Extract the [X, Y] coordinate from the center of the cell holding the provided text.  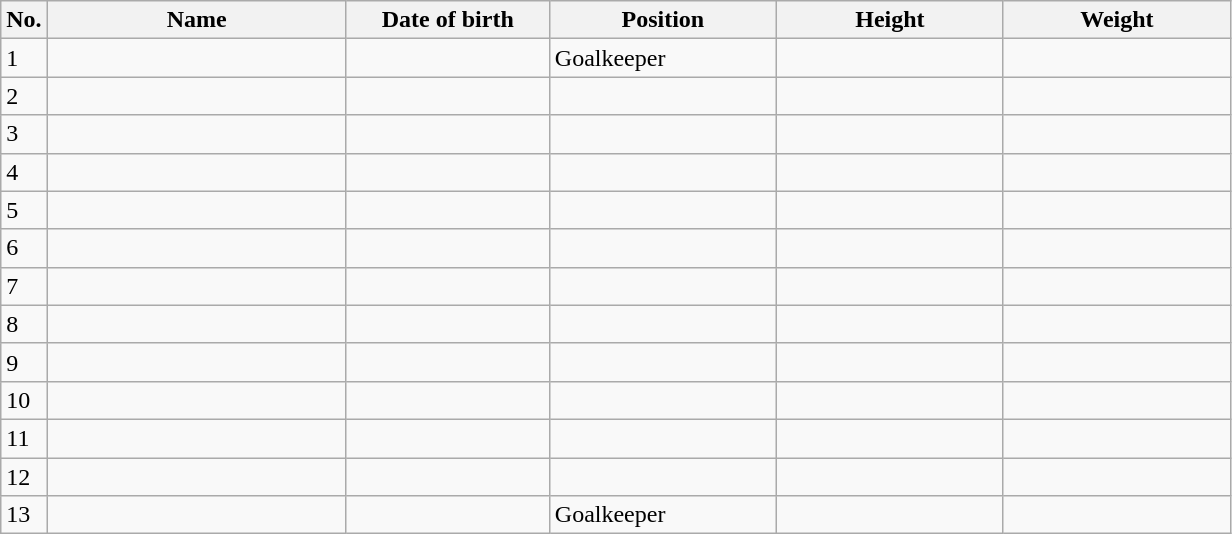
5 [24, 210]
12 [24, 477]
10 [24, 400]
6 [24, 248]
13 [24, 515]
1 [24, 58]
Height [890, 20]
Name [196, 20]
4 [24, 172]
Date of birth [448, 20]
11 [24, 438]
8 [24, 324]
3 [24, 134]
7 [24, 286]
No. [24, 20]
Position [662, 20]
2 [24, 96]
9 [24, 362]
Weight [1116, 20]
